Detect which cell encompasses the target text, then output its (X, Y) center coordinate. 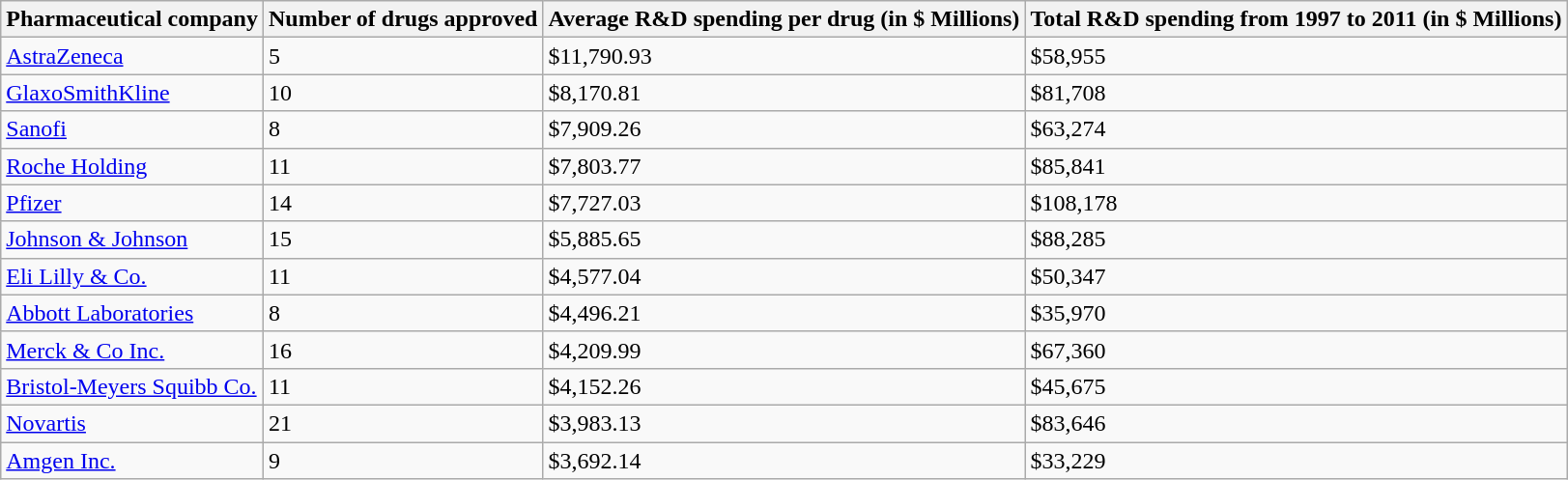
Johnson & Johnson (132, 240)
$81,708 (1297, 93)
$7,909.26 (784, 129)
$33,229 (1297, 461)
$45,675 (1297, 386)
GlaxoSmithKline (132, 93)
$108,178 (1297, 203)
Bristol-Meyers Squibb Co. (132, 386)
$5,885.65 (784, 240)
Eli Lilly & Co. (132, 276)
15 (403, 240)
Number of drugs approved (403, 19)
$63,274 (1297, 129)
Merck & Co Inc. (132, 350)
$7,803.77 (784, 166)
10 (403, 93)
21 (403, 423)
$50,347 (1297, 276)
$88,285 (1297, 240)
$4,496.21 (784, 313)
Total R&D spending from 1997 to 2011 (in $ Millions) (1297, 19)
$4,152.26 (784, 386)
$4,209.99 (784, 350)
$35,970 (1297, 313)
AstraZeneca (132, 56)
Roche Holding (132, 166)
$7,727.03 (784, 203)
14 (403, 203)
$85,841 (1297, 166)
5 (403, 56)
Abbott Laboratories (132, 313)
$58,955 (1297, 56)
Novartis (132, 423)
$11,790.93 (784, 56)
$67,360 (1297, 350)
Pfizer (132, 203)
Sanofi (132, 129)
Pharmaceutical company (132, 19)
$3,692.14 (784, 461)
$8,170.81 (784, 93)
16 (403, 350)
9 (403, 461)
$4,577.04 (784, 276)
$3,983.13 (784, 423)
Average R&D spending per drug (in $ Millions) (784, 19)
$83,646 (1297, 423)
Amgen Inc. (132, 461)
